Find where the given text appears and provide that cell's center as (x, y) coordinate. 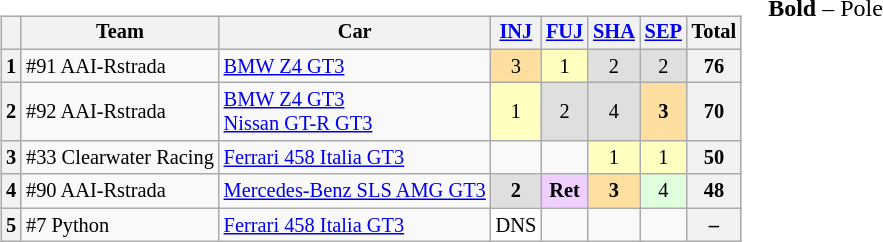
INJ (516, 33)
#7 Python (120, 225)
#92 AAI-Rstrada (120, 112)
#90 AAI-Rstrada (120, 191)
BMW Z4 GT3Nissan GT-R GT3 (355, 112)
DNS (516, 225)
Total (714, 33)
Team (120, 33)
Ret (564, 191)
Mercedes-Benz SLS AMG GT3 (355, 191)
FUJ (564, 33)
SHA (614, 33)
BMW Z4 GT3 (355, 66)
Car (355, 33)
5 (11, 225)
– (714, 225)
#33 Clearwater Racing (120, 158)
70 (714, 112)
50 (714, 158)
SEP (664, 33)
76 (714, 66)
48 (714, 191)
#91 AAI-Rstrada (120, 66)
